Search for the cell housing the specified text and yield its (X, Y) center coordinate. 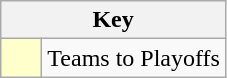
Key (114, 20)
Teams to Playoffs (134, 58)
